Provide the (X, Y) coordinate of the cell's center where the given text is located.  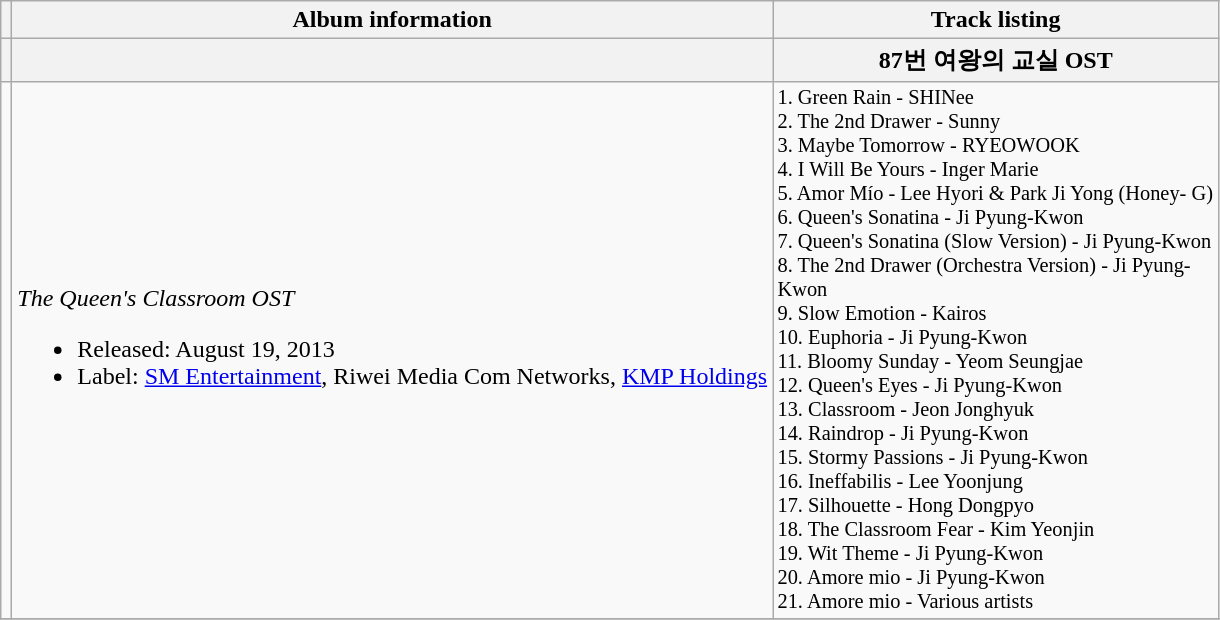
87번 여왕의 교실 OST (996, 60)
Track listing (996, 20)
The Queen's Classroom OSTReleased: August 19, 2013Label: SM Entertainment, Riwei Media Com Networks, KMP Holdings (392, 350)
Album information (392, 20)
